Output the (x, y) coordinate of the center of the cell containing the given text.  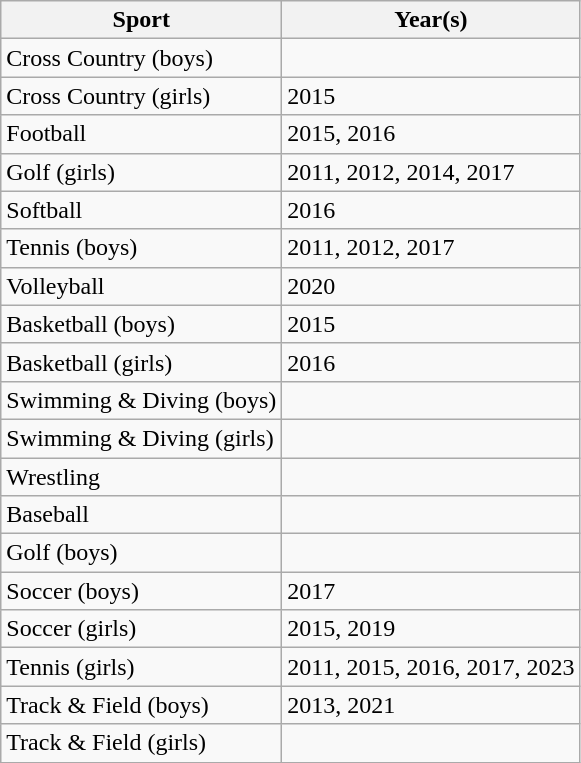
Sport (142, 20)
Wrestling (142, 477)
2013, 2021 (431, 705)
Golf (boys) (142, 553)
Swimming & Diving (girls) (142, 438)
Cross Country (boys) (142, 58)
2011, 2012, 2014, 2017 (431, 172)
Tennis (boys) (142, 248)
Tennis (girls) (142, 667)
Volleyball (142, 286)
Baseball (142, 515)
Golf (girls) (142, 172)
2011, 2015, 2016, 2017, 2023 (431, 667)
Swimming & Diving (boys) (142, 400)
2017 (431, 591)
2020 (431, 286)
Track & Field (boys) (142, 705)
2015, 2016 (431, 134)
Football (142, 134)
Basketball (boys) (142, 324)
2015, 2019 (431, 629)
2011, 2012, 2017 (431, 248)
Soccer (girls) (142, 629)
Year(s) (431, 20)
Softball (142, 210)
Cross Country (girls) (142, 96)
Soccer (boys) (142, 591)
Basketball (girls) (142, 362)
Track & Field (girls) (142, 743)
